Detect which cell encompasses the target text, then output its [X, Y] center coordinate. 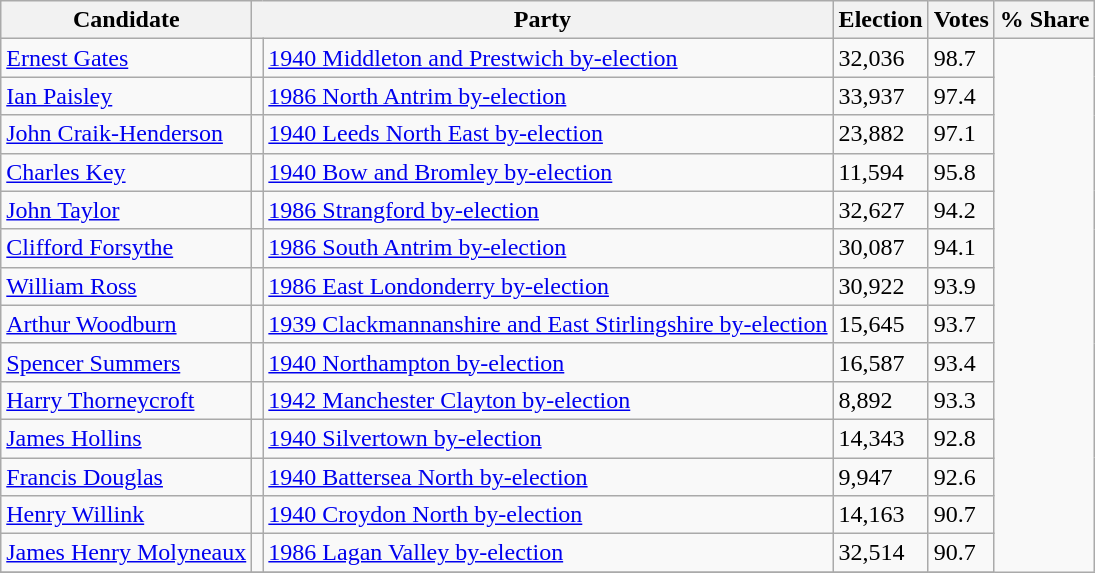
98.7 [961, 58]
33,937 [880, 96]
93.7 [961, 324]
% Share [1044, 20]
92.6 [961, 477]
James Hollins [126, 438]
15,645 [880, 324]
94.2 [961, 210]
William Ross [126, 286]
30,922 [880, 286]
Spencer Summers [126, 362]
93.3 [961, 400]
1942 Manchester Clayton by-election [548, 400]
14,163 [880, 515]
Candidate [126, 20]
Henry Willink [126, 515]
1940 Leeds North East by-election [548, 134]
1939 Clackmannanshire and East Stirlingshire by-election [548, 324]
23,882 [880, 134]
1940 Silvertown by-election [548, 438]
John Craik-Henderson [126, 134]
1986 Strangford by-election [548, 210]
16,587 [880, 362]
Election [880, 20]
Clifford Forsythe [126, 248]
1940 Middleton and Prestwich by-election [548, 58]
Charles Key [126, 172]
1940 Northampton by-election [548, 362]
32,627 [880, 210]
Ernest Gates [126, 58]
97.1 [961, 134]
1986 North Antrim by-election [548, 96]
92.8 [961, 438]
Francis Douglas [126, 477]
93.9 [961, 286]
1986 South Antrim by-election [548, 248]
9,947 [880, 477]
1940 Battersea North by-election [548, 477]
1986 Lagan Valley by-election [548, 553]
93.4 [961, 362]
30,087 [880, 248]
James Henry Molyneaux [126, 553]
John Taylor [126, 210]
Party [542, 20]
1940 Bow and Bromley by-election [548, 172]
1986 East Londonderry by-election [548, 286]
95.8 [961, 172]
8,892 [880, 400]
Harry Thorneycroft [126, 400]
94.1 [961, 248]
Ian Paisley [126, 96]
1940 Croydon North by-election [548, 515]
Arthur Woodburn [126, 324]
32,514 [880, 553]
32,036 [880, 58]
11,594 [880, 172]
97.4 [961, 96]
Votes [961, 20]
14,343 [880, 438]
